Determine the [X, Y] coordinate at the center of the cell enclosing the given text.  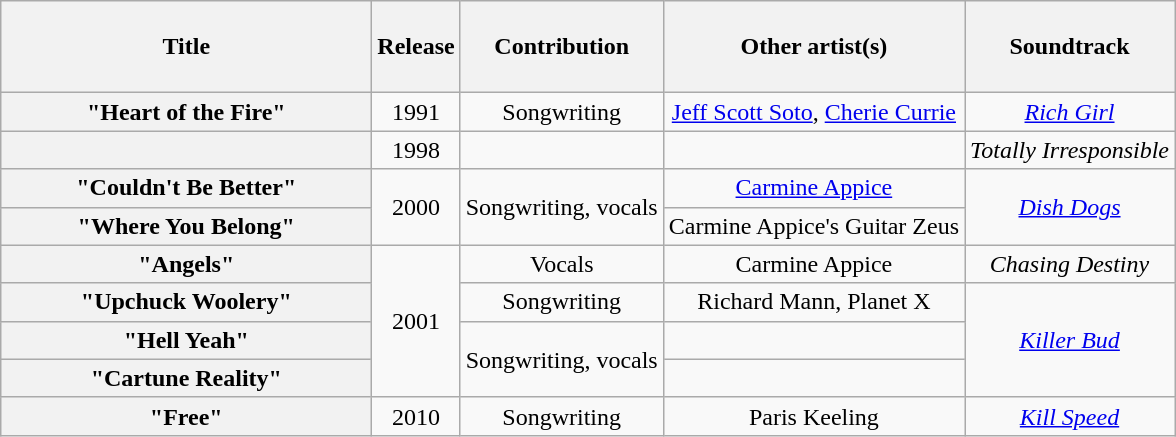
Other artist(s) [814, 47]
Jeff Scott Soto, Cherie Currie [814, 112]
Totally Irresponsible [1070, 150]
Release [416, 47]
"Cartune Reality" [186, 378]
Vocals [562, 264]
Dish Dogs [1070, 207]
Carmine Appice's Guitar Zeus [814, 226]
1991 [416, 112]
Soundtrack [1070, 47]
Kill Speed [1070, 416]
2010 [416, 416]
Contribution [562, 47]
2000 [416, 207]
"Where You Belong" [186, 226]
"Heart of the Fire" [186, 112]
Rich Girl [1070, 112]
"Upchuck Woolery" [186, 302]
Chasing Destiny [1070, 264]
Paris Keeling [814, 416]
1998 [416, 150]
Killer Bud [1070, 340]
"Free" [186, 416]
"Couldn't Be Better" [186, 188]
"Hell Yeah" [186, 340]
Title [186, 47]
Richard Mann, Planet X [814, 302]
"Angels" [186, 264]
2001 [416, 321]
